Detect which cell encompasses the target text, then output its (X, Y) center coordinate. 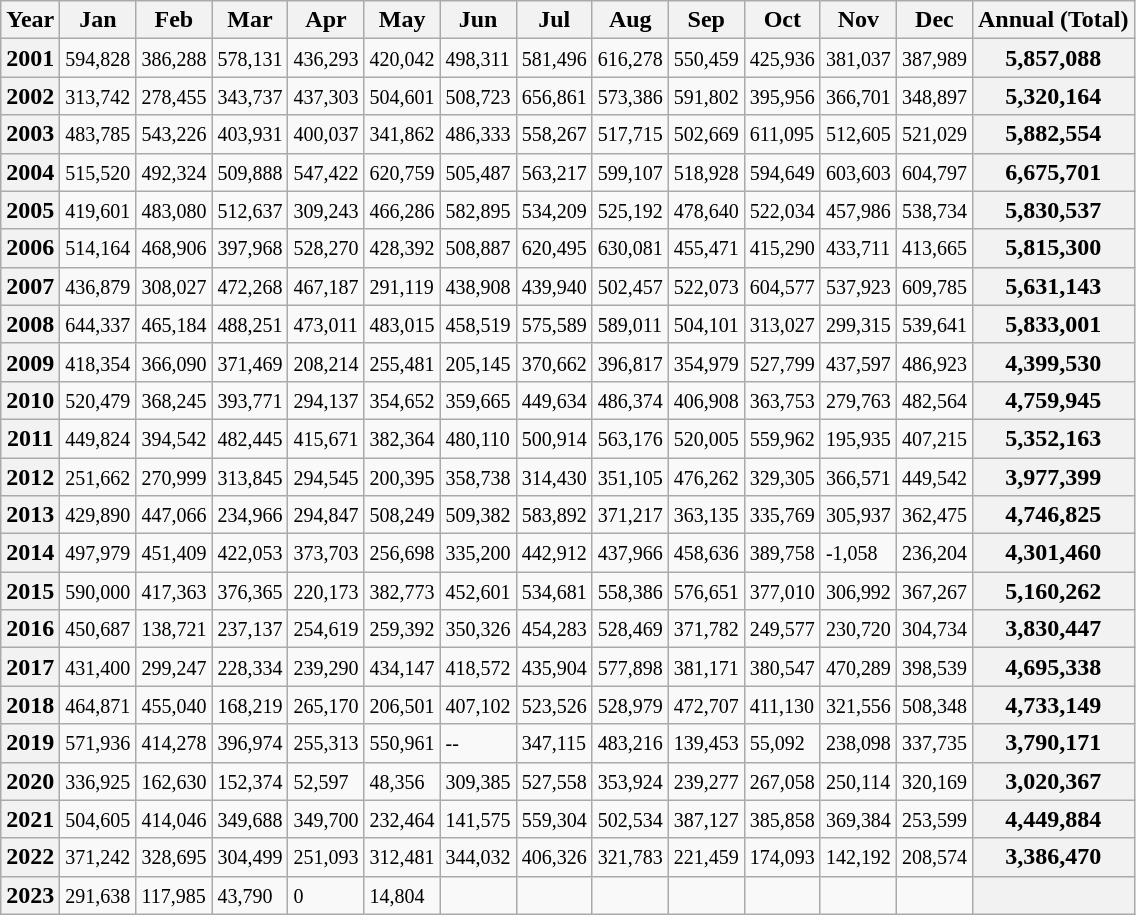
473,011 (326, 324)
43,790 (250, 895)
313,742 (98, 96)
Oct (782, 20)
525,192 (630, 210)
397,968 (250, 248)
349,688 (250, 819)
433,711 (858, 248)
457,986 (858, 210)
366,090 (174, 362)
142,192 (858, 857)
505,487 (478, 172)
522,073 (706, 286)
234,966 (250, 515)
Year (30, 20)
249,577 (782, 629)
Dec (934, 20)
Annual (Total) (1053, 20)
2001 (30, 58)
353,924 (630, 781)
Jun (478, 20)
2015 (30, 591)
558,386 (630, 591)
620,759 (402, 172)
4,746,825 (1053, 515)
371,242 (98, 857)
299,315 (858, 324)
458,519 (478, 324)
414,046 (174, 819)
48,356 (402, 781)
239,277 (706, 781)
4,733,149 (1053, 705)
320,169 (934, 781)
2010 (30, 400)
255,313 (326, 743)
Sep (706, 20)
2009 (30, 362)
406,326 (554, 857)
563,176 (630, 438)
3,020,367 (1053, 781)
Aug (630, 20)
174,093 (782, 857)
539,641 (934, 324)
604,577 (782, 286)
543,226 (174, 134)
442,912 (554, 553)
455,471 (706, 248)
472,707 (706, 705)
335,200 (478, 553)
395,956 (782, 96)
538,734 (934, 210)
363,753 (782, 400)
305,937 (858, 515)
393,771 (250, 400)
366,571 (858, 477)
486,374 (630, 400)
466,286 (402, 210)
415,671 (326, 438)
508,887 (478, 248)
2004 (30, 172)
522,034 (782, 210)
508,348 (934, 705)
5,320,164 (1053, 96)
550,961 (402, 743)
254,619 (326, 629)
512,637 (250, 210)
344,032 (478, 857)
2006 (30, 248)
306,992 (858, 591)
230,720 (858, 629)
341,862 (402, 134)
396,817 (630, 362)
411,130 (782, 705)
396,974 (250, 743)
238,098 (858, 743)
467,187 (326, 286)
291,638 (98, 895)
3,790,171 (1053, 743)
502,457 (630, 286)
559,304 (554, 819)
578,131 (250, 58)
483,015 (402, 324)
418,572 (478, 667)
451,409 (174, 553)
376,365 (250, 591)
2018 (30, 705)
377,010 (782, 591)
358,738 (478, 477)
417,363 (174, 591)
2020 (30, 781)
5,882,554 (1053, 134)
369,384 (858, 819)
604,797 (934, 172)
208,214 (326, 362)
428,392 (402, 248)
Nov (858, 20)
Jul (554, 20)
656,861 (554, 96)
270,999 (174, 477)
304,734 (934, 629)
294,847 (326, 515)
371,217 (630, 515)
482,564 (934, 400)
239,290 (326, 667)
439,940 (554, 286)
309,243 (326, 210)
450,687 (98, 629)
527,799 (782, 362)
335,769 (782, 515)
2012 (30, 477)
422,053 (250, 553)
502,669 (706, 134)
437,597 (858, 362)
509,888 (250, 172)
382,364 (402, 438)
313,845 (250, 477)
232,464 (402, 819)
168,219 (250, 705)
253,599 (934, 819)
371,469 (250, 362)
2005 (30, 210)
581,496 (554, 58)
350,326 (478, 629)
256,698 (402, 553)
576,651 (706, 591)
603,603 (858, 172)
309,385 (478, 781)
278,455 (174, 96)
609,785 (934, 286)
362,475 (934, 515)
559,962 (782, 438)
348,897 (934, 96)
465,184 (174, 324)
520,479 (98, 400)
4,301,460 (1053, 553)
483,785 (98, 134)
366,701 (858, 96)
486,333 (478, 134)
2021 (30, 819)
449,634 (554, 400)
337,735 (934, 743)
228,334 (250, 667)
236,204 (934, 553)
5,830,537 (1053, 210)
4,695,338 (1053, 667)
472,268 (250, 286)
349,700 (326, 819)
482,445 (250, 438)
312,481 (402, 857)
415,290 (782, 248)
382,773 (402, 591)
5,833,001 (1053, 324)
4,449,884 (1053, 819)
294,137 (326, 400)
5,631,143 (1053, 286)
4,399,530 (1053, 362)
483,216 (630, 743)
431,400 (98, 667)
354,979 (706, 362)
534,209 (554, 210)
407,102 (478, 705)
354,652 (402, 400)
449,542 (934, 477)
476,262 (706, 477)
14,804 (402, 895)
2022 (30, 857)
250,114 (858, 781)
403,931 (250, 134)
575,589 (554, 324)
394,542 (174, 438)
644,337 (98, 324)
304,499 (250, 857)
550,459 (706, 58)
267,058 (782, 781)
508,723 (478, 96)
2011 (30, 438)
2016 (30, 629)
385,858 (782, 819)
437,966 (630, 553)
3,977,399 (1053, 477)
265,170 (326, 705)
504,605 (98, 819)
Mar (250, 20)
52,597 (326, 781)
498,311 (478, 58)
351,105 (630, 477)
Feb (174, 20)
414,278 (174, 743)
478,640 (706, 210)
359,665 (478, 400)
259,392 (402, 629)
447,066 (174, 515)
528,979 (630, 705)
5,815,300 (1053, 248)
437,303 (326, 96)
594,828 (98, 58)
436,293 (326, 58)
251,662 (98, 477)
488,251 (250, 324)
429,890 (98, 515)
502,534 (630, 819)
314,430 (554, 477)
547,422 (326, 172)
435,904 (554, 667)
512,605 (858, 134)
590,000 (98, 591)
528,469 (630, 629)
Jan (98, 20)
294,545 (326, 477)
5,352,163 (1053, 438)
407,215 (934, 438)
221,459 (706, 857)
571,936 (98, 743)
470,289 (858, 667)
321,783 (630, 857)
497,979 (98, 553)
455,040 (174, 705)
2008 (30, 324)
363,135 (706, 515)
2014 (30, 553)
591,802 (706, 96)
630,081 (630, 248)
2023 (30, 895)
205,145 (478, 362)
343,737 (250, 96)
589,011 (630, 324)
386,288 (174, 58)
5,160,262 (1053, 591)
611,095 (782, 134)
5,857,088 (1053, 58)
2002 (30, 96)
486,923 (934, 362)
291,119 (402, 286)
2003 (30, 134)
381,171 (706, 667)
406,908 (706, 400)
558,267 (554, 134)
534,681 (554, 591)
55,092 (782, 743)
251,093 (326, 857)
371,782 (706, 629)
2017 (30, 667)
468,906 (174, 248)
279,763 (858, 400)
141,575 (478, 819)
509,382 (478, 515)
387,127 (706, 819)
328,695 (174, 857)
2013 (30, 515)
152,374 (250, 781)
500,914 (554, 438)
389,758 (782, 553)
206,501 (402, 705)
452,601 (478, 591)
321,556 (858, 705)
483,080 (174, 210)
255,481 (402, 362)
504,601 (402, 96)
3,386,470 (1053, 857)
2007 (30, 286)
387,989 (934, 58)
577,898 (630, 667)
573,386 (630, 96)
117,985 (174, 895)
418,354 (98, 362)
220,173 (326, 591)
2019 (30, 743)
6,675,701 (1053, 172)
-1,058 (858, 553)
208,574 (934, 857)
438,908 (478, 286)
368,245 (174, 400)
620,495 (554, 248)
336,925 (98, 781)
583,892 (554, 515)
139,453 (706, 743)
449,824 (98, 438)
0 (326, 895)
582,895 (478, 210)
458,636 (706, 553)
367,267 (934, 591)
370,662 (554, 362)
514,164 (98, 248)
528,270 (326, 248)
454,283 (554, 629)
515,520 (98, 172)
508,249 (402, 515)
200,395 (402, 477)
138,721 (174, 629)
616,278 (630, 58)
400,037 (326, 134)
237,137 (250, 629)
517,715 (630, 134)
425,936 (782, 58)
162,630 (174, 781)
May (402, 20)
398,539 (934, 667)
329,305 (782, 477)
521,029 (934, 134)
599,107 (630, 172)
434,147 (402, 667)
Apr (326, 20)
195,935 (858, 438)
380,547 (782, 667)
480,110 (478, 438)
492,324 (174, 172)
537,923 (858, 286)
520,005 (706, 438)
504,101 (706, 324)
4,759,945 (1053, 400)
313,027 (782, 324)
373,703 (326, 553)
-- (478, 743)
594,649 (782, 172)
436,879 (98, 286)
563,217 (554, 172)
419,601 (98, 210)
527,558 (554, 781)
464,871 (98, 705)
308,027 (174, 286)
413,665 (934, 248)
299,247 (174, 667)
420,042 (402, 58)
523,526 (554, 705)
3,830,447 (1053, 629)
347,115 (554, 743)
518,928 (706, 172)
381,037 (858, 58)
